Extract the (X, Y) coordinate from the center of the cell holding the provided text.  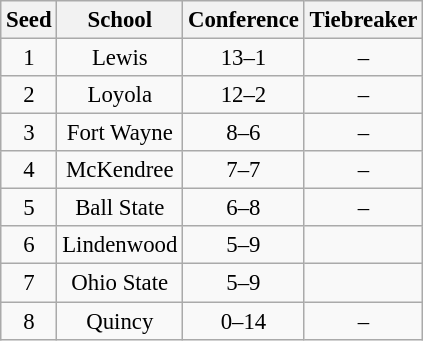
McKendree (120, 170)
Loyola (120, 95)
6 (29, 245)
6–8 (244, 208)
Seed (29, 20)
Ball State (120, 208)
4 (29, 170)
Tiebreaker (364, 20)
5 (29, 208)
13–1 (244, 58)
8–6 (244, 133)
8 (29, 321)
Conference (244, 20)
7 (29, 283)
0–14 (244, 321)
1 (29, 58)
2 (29, 95)
Quincy (120, 321)
Lindenwood (120, 245)
Fort Wayne (120, 133)
7–7 (244, 170)
Ohio State (120, 283)
Lewis (120, 58)
3 (29, 133)
12–2 (244, 95)
School (120, 20)
